From the cell containing the given text, extract its center point as [x, y] coordinate. 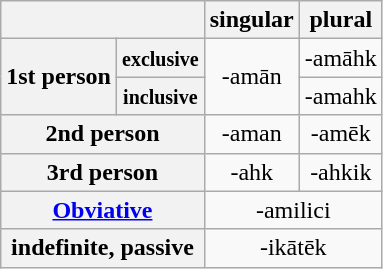
-ahk [252, 172]
-amān [252, 77]
-ikātēk [293, 248]
-amilici [293, 210]
inclusive [160, 96]
plural [340, 20]
3rd person [102, 172]
-ahkik [340, 172]
Obviative [102, 210]
-amahk [340, 96]
1st person [59, 77]
exclusive [160, 58]
indefinite, passive [102, 248]
-aman [252, 134]
singular [252, 20]
-amēk [340, 134]
-amāhk [340, 58]
2nd person [102, 134]
